Detect which cell encompasses the target text, then output its (x, y) center coordinate. 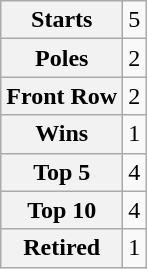
Front Row (62, 96)
Wins (62, 134)
Top 10 (62, 210)
Poles (62, 58)
5 (134, 20)
Top 5 (62, 172)
Retired (62, 248)
Starts (62, 20)
